Output the (X, Y) coordinate of the center of the cell containing the given text.  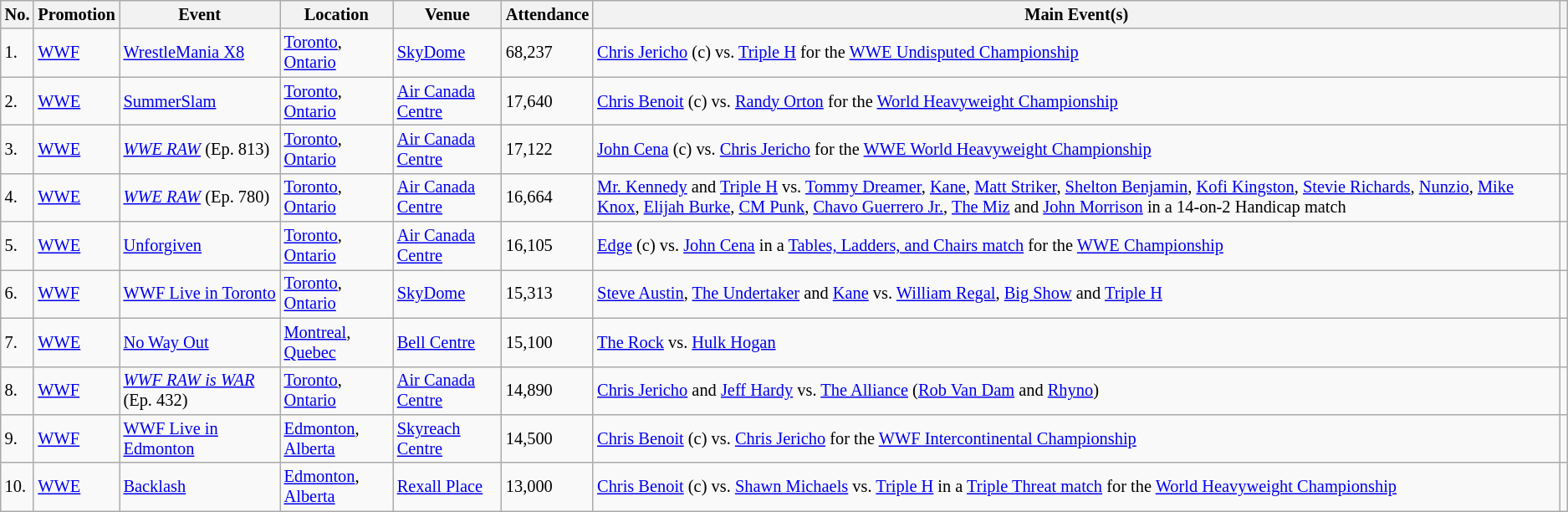
Venue (447, 14)
15,313 (547, 294)
Skyreach Centre (447, 438)
16,105 (547, 246)
John Cena (c) vs. Chris Jericho for the WWE World Heavyweight Championship (1076, 149)
Chris Benoit (c) vs. Randy Orton for the World Heavyweight Championship (1076, 101)
Backlash (200, 487)
Chris Benoit (c) vs. Shawn Michaels vs. Triple H in a Triple Threat match for the World Heavyweight Championship (1076, 487)
16,664 (547, 197)
8. (18, 391)
Montreal, Quebec (336, 342)
Main Event(s) (1076, 14)
No Way Out (200, 342)
Chris Benoit (c) vs. Chris Jericho for the WWF Intercontinental Championship (1076, 438)
Bell Centre (447, 342)
Attendance (547, 14)
3. (18, 149)
68,237 (547, 53)
Promotion (76, 14)
4. (18, 197)
15,100 (547, 342)
No. (18, 14)
17,640 (547, 101)
Unforgiven (200, 246)
WWE RAW (Ep. 780) (200, 197)
Chris Jericho (c) vs. Triple H for the WWE Undisputed Championship (1076, 53)
9. (18, 438)
Event (200, 14)
14,500 (547, 438)
7. (18, 342)
10. (18, 487)
The Rock vs. Hulk Hogan (1076, 342)
13,000 (547, 487)
1. (18, 53)
WWF Live in Toronto (200, 294)
Location (336, 14)
WWE RAW (Ep. 813) (200, 149)
17,122 (547, 149)
Steve Austin, The Undertaker and Kane vs. William Regal, Big Show and Triple H (1076, 294)
14,890 (547, 391)
Chris Jericho and Jeff Hardy vs. The Alliance (Rob Van Dam and Rhyno) (1076, 391)
WrestleMania X8 (200, 53)
WWF RAW is WAR (Ep. 432) (200, 391)
6. (18, 294)
SummerSlam (200, 101)
5. (18, 246)
WWF Live in Edmonton (200, 438)
Rexall Place (447, 487)
2. (18, 101)
Edge (c) vs. John Cena in a Tables, Ladders, and Chairs match for the WWE Championship (1076, 246)
